From the cell containing the given text, extract its center point as (x, y) coordinate. 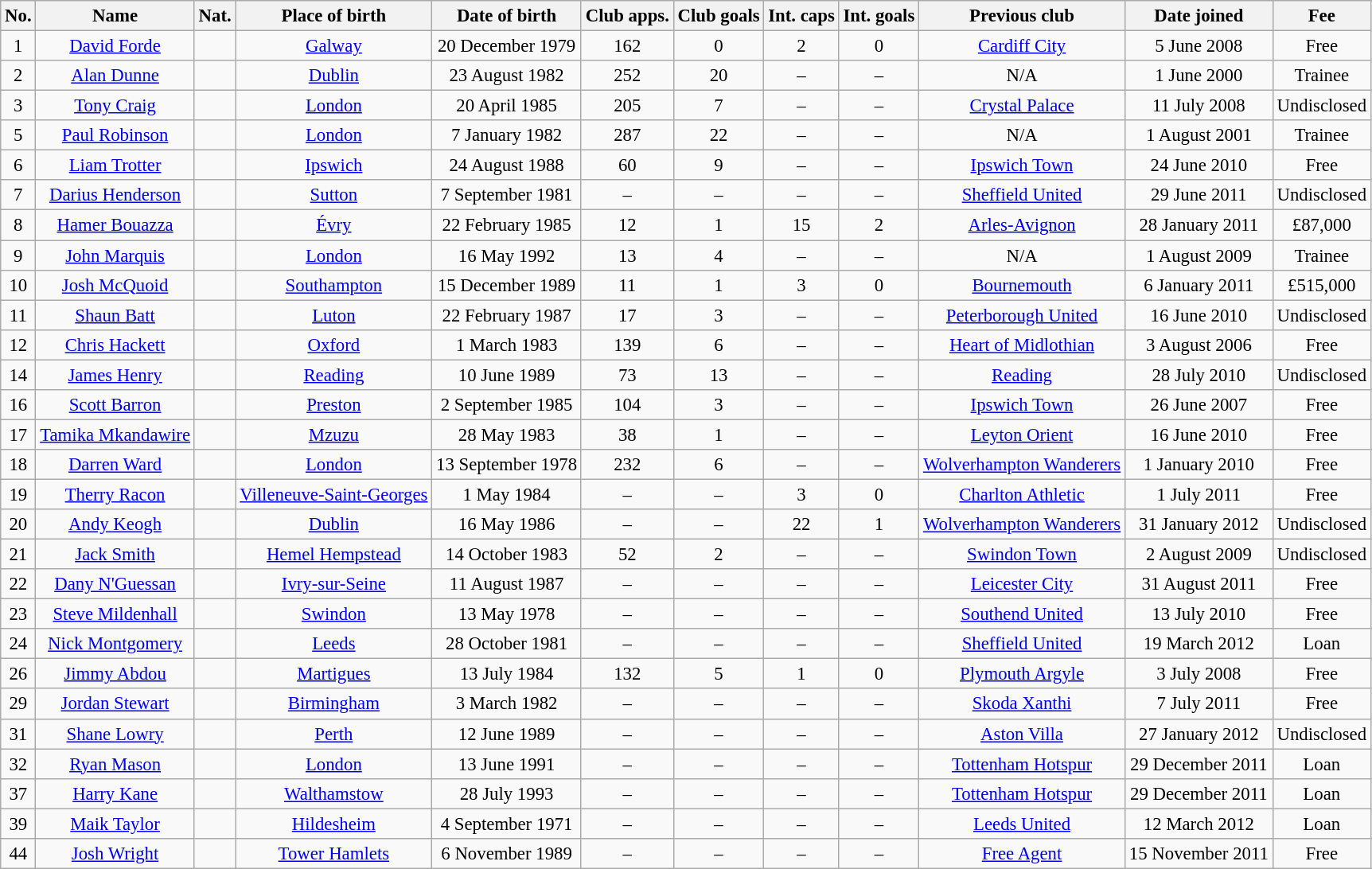
23 (18, 614)
13 July 2010 (1199, 614)
31 January 2012 (1199, 524)
Jack Smith (115, 555)
Martigues (334, 674)
15 December 1989 (507, 285)
Hemel Hempstead (334, 555)
£515,000 (1321, 285)
Skoda Xanthi (1022, 704)
6 November 1989 (507, 854)
23 August 1982 (507, 76)
Shane Lowry (115, 734)
26 June 2007 (1199, 405)
Name (115, 16)
16 May 1986 (507, 524)
Jordan Stewart (115, 704)
1 August 2009 (1199, 255)
Crystal Palace (1022, 106)
14 (18, 375)
13 September 1978 (507, 465)
7 January 1982 (507, 135)
Heart of Midlothian (1022, 345)
Free Agent (1022, 854)
27 January 2012 (1199, 734)
Bournemouth (1022, 285)
1 May 1984 (507, 494)
4 September 1971 (507, 824)
Perth (334, 734)
Hildesheim (334, 824)
Arles-Avignon (1022, 225)
6 January 2011 (1199, 285)
22 February 1985 (507, 225)
162 (627, 46)
44 (18, 854)
3 March 1982 (507, 704)
Tony Craig (115, 106)
287 (627, 135)
28 January 2011 (1199, 225)
29 (18, 704)
37 (18, 793)
Shaun Batt (115, 315)
Alan Dunne (115, 76)
29 June 2011 (1199, 195)
32 (18, 764)
19 (18, 494)
7 July 2011 (1199, 704)
Galway (334, 46)
73 (627, 375)
13 July 1984 (507, 674)
28 May 1983 (507, 434)
26 (18, 674)
Paul Robinson (115, 135)
132 (627, 674)
Nat. (215, 16)
5 June 2008 (1199, 46)
Luton (334, 315)
Plymouth Argyle (1022, 674)
Therry Racon (115, 494)
Fee (1321, 16)
13 June 1991 (507, 764)
28 July 2010 (1199, 375)
1 January 2010 (1199, 465)
2 August 2009 (1199, 555)
Dany N'Guessan (115, 584)
Previous club (1022, 16)
Swindon Town (1022, 555)
Ipswich (334, 166)
31 (18, 734)
Ryan Mason (115, 764)
Charlton Athletic (1022, 494)
14 October 1983 (507, 555)
28 October 1981 (507, 644)
7 September 1981 (507, 195)
16 (18, 405)
20 April 1985 (507, 106)
20 December 1979 (507, 46)
Darren Ward (115, 465)
James Henry (115, 375)
252 (627, 76)
39 (18, 824)
139 (627, 345)
1 March 1983 (507, 345)
Tamika Mkandawire (115, 434)
Villeneuve-Saint-Georges (334, 494)
12 March 2012 (1199, 824)
John Marquis (115, 255)
Aston Villa (1022, 734)
Hamer Bouazza (115, 225)
No. (18, 16)
Birmingham (334, 704)
2 September 1985 (507, 405)
Swindon (334, 614)
Place of birth (334, 16)
3 July 2008 (1199, 674)
Tower Hamlets (334, 854)
Club apps. (627, 16)
Harry Kane (115, 793)
22 February 1987 (507, 315)
Darius Henderson (115, 195)
21 (18, 555)
Ivry-sur-Seine (334, 584)
104 (627, 405)
David Forde (115, 46)
31 August 2011 (1199, 584)
Date joined (1199, 16)
13 May 1978 (507, 614)
Jimmy Abdou (115, 674)
205 (627, 106)
15 November 2011 (1199, 854)
1 June 2000 (1199, 76)
16 May 1992 (507, 255)
Date of birth (507, 16)
24 June 2010 (1199, 166)
38 (627, 434)
Scott Barron (115, 405)
Liam Trotter (115, 166)
8 (18, 225)
Int. caps (801, 16)
Cardiff City (1022, 46)
4 (719, 255)
Int. goals (879, 16)
Andy Keogh (115, 524)
Club goals (719, 16)
3 August 2006 (1199, 345)
Walthamstow (334, 793)
£87,000 (1321, 225)
24 (18, 644)
24 August 1988 (507, 166)
Leicester City (1022, 584)
1 August 2001 (1199, 135)
Maik Taylor (115, 824)
1 July 2011 (1199, 494)
Southend United (1022, 614)
19 March 2012 (1199, 644)
18 (18, 465)
10 June 1989 (507, 375)
Sutton (334, 195)
Mzuzu (334, 434)
15 (801, 225)
Chris Hackett (115, 345)
Preston (334, 405)
Southampton (334, 285)
Leeds (334, 644)
60 (627, 166)
232 (627, 465)
Nick Montgomery (115, 644)
10 (18, 285)
Évry (334, 225)
Leyton Orient (1022, 434)
Oxford (334, 345)
Josh Wright (115, 854)
12 June 1989 (507, 734)
Josh McQuoid (115, 285)
11 August 1987 (507, 584)
Steve Mildenhall (115, 614)
Peterborough United (1022, 315)
28 July 1993 (507, 793)
52 (627, 555)
Leeds United (1022, 824)
11 July 2008 (1199, 106)
